Pinpoint the cell where the given text exists, returning its [X, Y] midpoint coordinate. 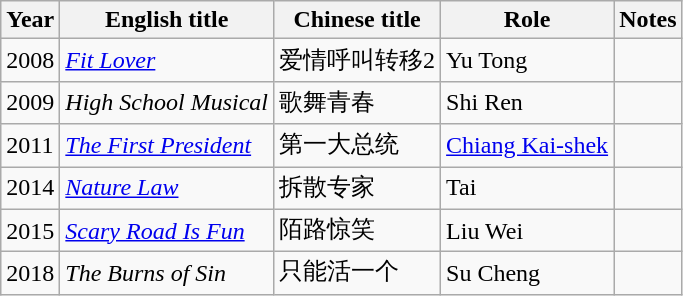
Nature Law [167, 188]
Su Cheng [528, 274]
2009 [30, 102]
English title [167, 20]
2011 [30, 146]
Chinese title [358, 20]
陌路惊笑 [358, 230]
Yu Tong [528, 60]
Chiang Kai-shek [528, 146]
Role [528, 20]
Tai [528, 188]
歌舞青春 [358, 102]
Liu Wei [528, 230]
The First President [167, 146]
第一大总统 [358, 146]
爱情呼叫转移2 [358, 60]
Year [30, 20]
2015 [30, 230]
Fit Lover [167, 60]
Scary Road Is Fun [167, 230]
拆散专家 [358, 188]
只能活一个 [358, 274]
Shi Ren [528, 102]
Notes [648, 20]
The Burns of Sin [167, 274]
2018 [30, 274]
2008 [30, 60]
2014 [30, 188]
High School Musical [167, 102]
